From the cell containing the given text, extract its center point as (X, Y) coordinate. 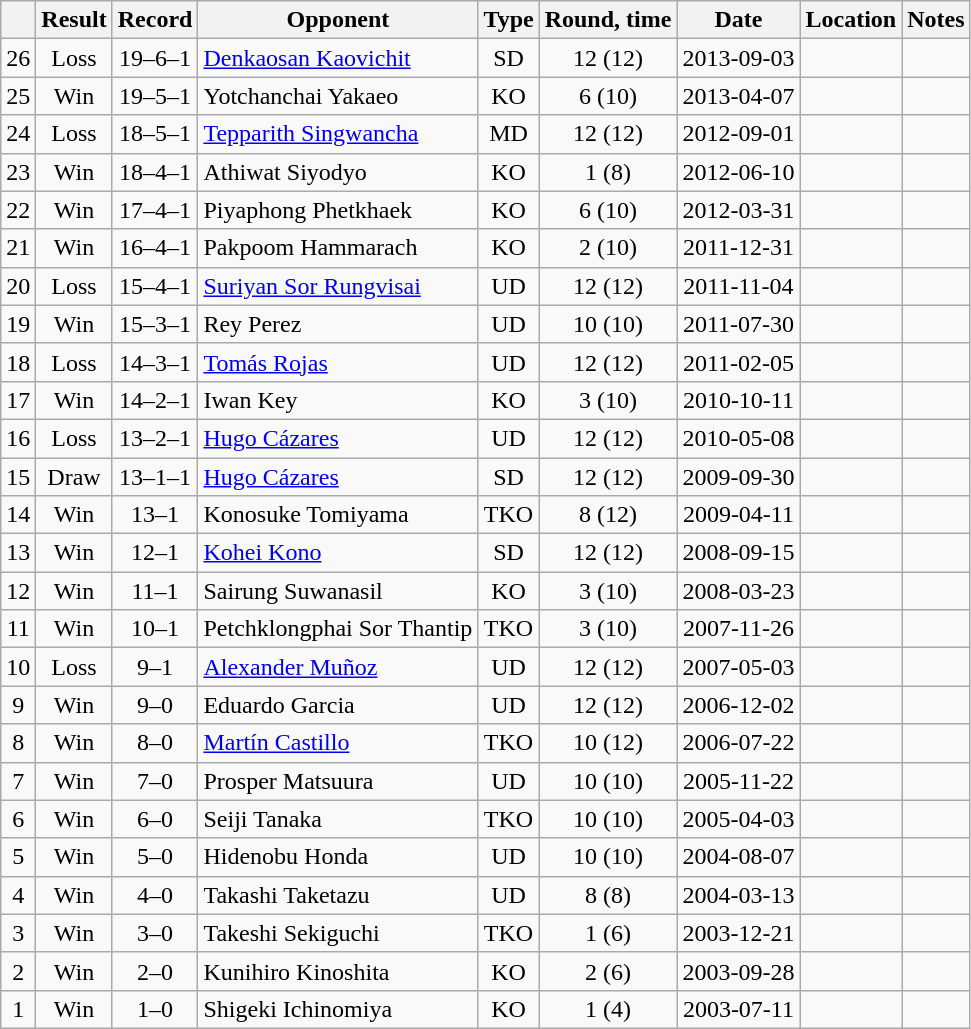
13–1 (155, 515)
19 (18, 324)
25 (18, 96)
2013-09-03 (738, 58)
MD (508, 134)
13 (18, 553)
2004-03-13 (738, 895)
2008-03-23 (738, 591)
6–0 (155, 819)
23 (18, 172)
5–0 (155, 857)
3–0 (155, 933)
12–1 (155, 553)
21 (18, 248)
16 (18, 438)
Shigeki Ichinomiya (338, 1009)
2012-03-31 (738, 210)
2 (18, 971)
2–0 (155, 971)
2011-11-04 (738, 286)
Kohei Kono (338, 553)
19–5–1 (155, 96)
Kunihiro Kinoshita (338, 971)
Location (851, 20)
1 (6) (608, 933)
17 (18, 400)
18 (18, 362)
1 (8) (608, 172)
9 (18, 705)
Seiji Tanaka (338, 819)
2010-10-11 (738, 400)
Piyaphong Phetkhaek (338, 210)
11–1 (155, 591)
2010-05-08 (738, 438)
Opponent (338, 20)
Tomás Rojas (338, 362)
2008-09-15 (738, 553)
4–0 (155, 895)
11 (18, 629)
Pakpoom Hammarach (338, 248)
Konosuke Tomiyama (338, 515)
Hidenobu Honda (338, 857)
8–0 (155, 743)
12 (18, 591)
5 (18, 857)
Record (155, 20)
Sairung Suwanasil (338, 591)
2009-04-11 (738, 515)
20 (18, 286)
2011-12-31 (738, 248)
3 (18, 933)
Result (74, 20)
10–1 (155, 629)
2012-06-10 (738, 172)
2005-04-03 (738, 819)
Denkaosan Kaovichit (338, 58)
15–4–1 (155, 286)
Tepparith Singwancha (338, 134)
14 (18, 515)
14–3–1 (155, 362)
14–2–1 (155, 400)
13–1–1 (155, 477)
2011-02-05 (738, 362)
Round, time (608, 20)
Alexander Muñoz (338, 667)
Iwan Key (338, 400)
8 (12) (608, 515)
7 (18, 781)
Prosper Matsuura (338, 781)
16–4–1 (155, 248)
26 (18, 58)
9–1 (155, 667)
1 (18, 1009)
4 (18, 895)
2005-11-22 (738, 781)
Takeshi Sekiguchi (338, 933)
2013-04-07 (738, 96)
Date (738, 20)
2012-09-01 (738, 134)
Type (508, 20)
Suriyan Sor Rungvisai (338, 286)
8 (18, 743)
15–3–1 (155, 324)
2 (6) (608, 971)
Takashi Taketazu (338, 895)
15 (18, 477)
2003-12-21 (738, 933)
18–5–1 (155, 134)
Petchklongphai Sor Thantip (338, 629)
Martín Castillo (338, 743)
6 (18, 819)
2003-09-28 (738, 971)
10 (18, 667)
22 (18, 210)
8 (8) (608, 895)
Eduardo Garcia (338, 705)
2 (10) (608, 248)
9–0 (155, 705)
1–0 (155, 1009)
2006-12-02 (738, 705)
7–0 (155, 781)
18–4–1 (155, 172)
2007-11-26 (738, 629)
2011-07-30 (738, 324)
2006-07-22 (738, 743)
2003-07-11 (738, 1009)
Draw (74, 477)
Rey Perez (338, 324)
Notes (936, 20)
19–6–1 (155, 58)
13–2–1 (155, 438)
Yotchanchai Yakaeo (338, 96)
10 (12) (608, 743)
2004-08-07 (738, 857)
2007-05-03 (738, 667)
17–4–1 (155, 210)
Athiwat Siyodyo (338, 172)
1 (4) (608, 1009)
2009-09-30 (738, 477)
24 (18, 134)
